Extract the [X, Y] coordinate from the center of the cell holding the provided text.  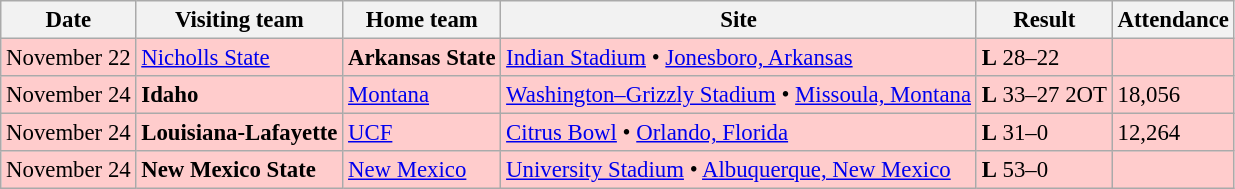
Montana [422, 95]
Citrus Bowl • Orlando, Florida [739, 133]
L 53–0 [1044, 170]
L 31–0 [1044, 133]
New Mexico State [240, 170]
18,056 [1173, 95]
Nicholls State [240, 58]
November 22 [68, 58]
University Stadium • Albuquerque, New Mexico [739, 170]
12,264 [1173, 133]
Louisiana-Lafayette [240, 133]
Washington–Grizzly Stadium • Missoula, Montana [739, 95]
L 33–27 2OT [1044, 95]
Site [739, 20]
New Mexico [422, 170]
Date [68, 20]
Indian Stadium • Jonesboro, Arkansas [739, 58]
Result [1044, 20]
Attendance [1173, 20]
Visiting team [240, 20]
Home team [422, 20]
Idaho [240, 95]
UCF [422, 133]
L 28–22 [1044, 58]
Arkansas State [422, 58]
